Return the (x, y) coordinate for the center point of the cell that contains the specified text.  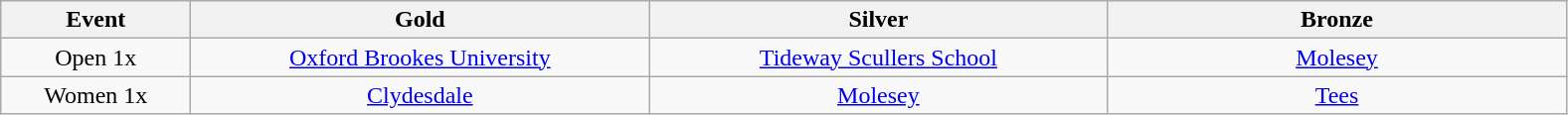
Event (95, 20)
Women 1x (95, 95)
Tideway Scullers School (879, 57)
Open 1x (95, 57)
Tees (1336, 95)
Oxford Brookes University (420, 57)
Gold (420, 20)
Bronze (1336, 20)
Silver (879, 20)
Clydesdale (420, 95)
